Determine the [X, Y] coordinate at the center of the cell enclosing the given text.  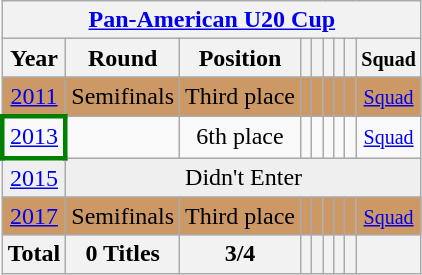
2017 [34, 216]
Total [34, 254]
3/4 [240, 254]
2011 [34, 97]
Didn't Enter [244, 178]
2013 [34, 136]
2015 [34, 178]
6th place [240, 136]
Pan-American U20 Cup [212, 20]
Round [123, 58]
Year [34, 58]
0 Titles [123, 254]
Position [240, 58]
